Determine the (x, y) coordinate at the center of the cell enclosing the given text.  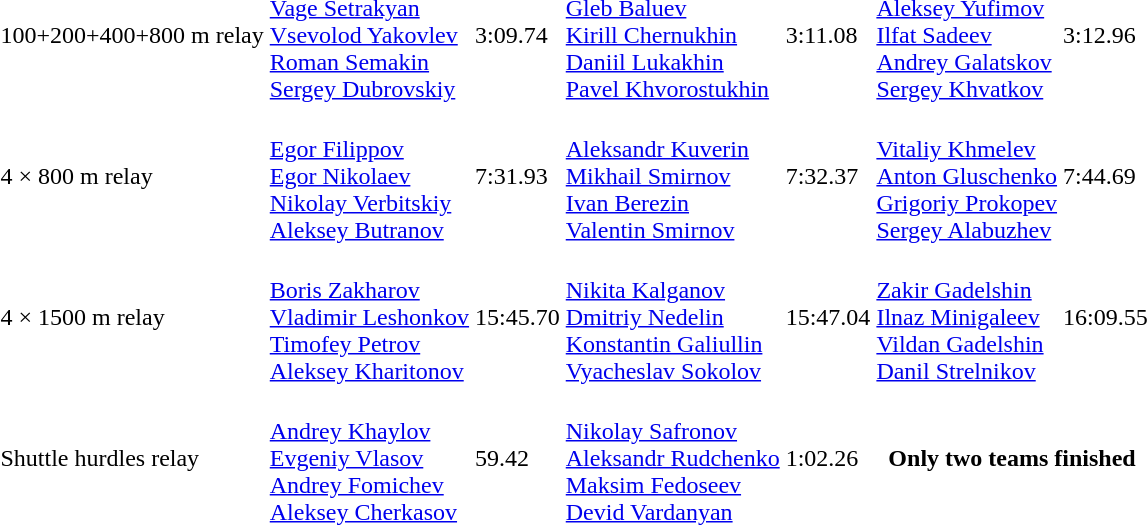
Zakir Gadelshin Ilnaz Minigaleev Vildan Gadelshin Danil Strelnikov (967, 317)
15:45.70 (518, 317)
15:47.04 (828, 317)
Vitaliy Khmelev Anton Gluschenko Grigoriy Prokopev Sergey Alabuzhev (967, 176)
Egor Filippov Egor Nikolaev Nikolay Verbitskiy Aleksey Butranov (369, 176)
Nikita Kalganov Dmitriy Nedelin Konstantin Galiullin Vyacheslav Sokolov (672, 317)
Aleksandr Kuverin Mikhail Smirnov Ivan Berezin Valentin Smirnov (672, 176)
7:31.93 (518, 176)
7:32.37 (828, 176)
Boris Zakharov Vladimir Leshonkov Timofey Petrov Aleksey Kharitonov (369, 317)
